Determine the (X, Y) coordinate at the center of the cell enclosing the given text.  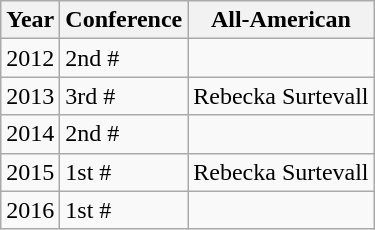
Conference (124, 20)
Year (30, 20)
2012 (30, 58)
2015 (30, 172)
3rd # (124, 96)
All-American (281, 20)
2013 (30, 96)
2014 (30, 134)
2016 (30, 210)
